Extract the [x, y] coordinate from the center of the cell holding the provided text.  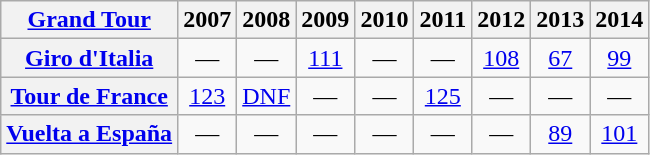
101 [620, 134]
Giro d'Italia [90, 58]
2009 [326, 20]
123 [208, 96]
Tour de France [90, 96]
2013 [560, 20]
67 [560, 58]
2010 [384, 20]
89 [560, 134]
Grand Tour [90, 20]
2011 [443, 20]
2014 [620, 20]
Vuelta a España [90, 134]
125 [443, 96]
DNF [266, 96]
2012 [502, 20]
108 [502, 58]
2008 [266, 20]
111 [326, 58]
2007 [208, 20]
99 [620, 58]
